Return [X, Y] of the center of cell containing provided text 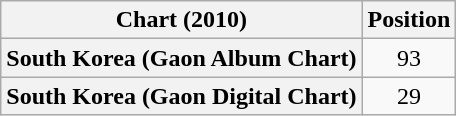
93 [409, 58]
29 [409, 96]
Position [409, 20]
Chart (2010) [182, 20]
South Korea (Gaon Digital Chart) [182, 96]
South Korea (Gaon Album Chart) [182, 58]
